Provide the [X, Y] coordinate of the cell's center where the given text is located.  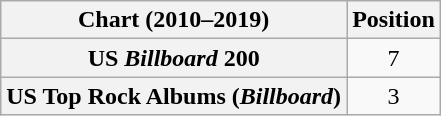
7 [394, 58]
3 [394, 96]
Chart (2010–2019) [174, 20]
US Top Rock Albums (Billboard) [174, 96]
Position [394, 20]
US Billboard 200 [174, 58]
